Locate the cell with the specified text and output its (x, y) center coordinate. 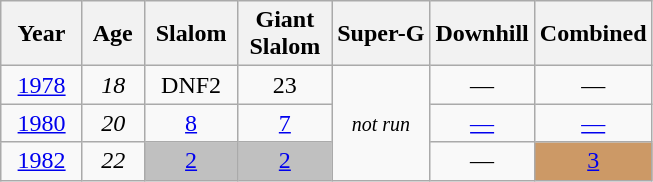
Giant Slalom (285, 34)
3 (593, 161)
Age (113, 34)
1980 (42, 123)
18 (113, 85)
DNF2 (191, 85)
23 (285, 85)
Downhill (482, 34)
Slalom (191, 34)
Year (42, 34)
Combined (593, 34)
8 (191, 123)
1978 (42, 85)
7 (285, 123)
1982 (42, 161)
not run (381, 123)
Super-G (381, 34)
22 (113, 161)
20 (113, 123)
